Output the (X, Y) coordinate of the center of the cell containing the given text.  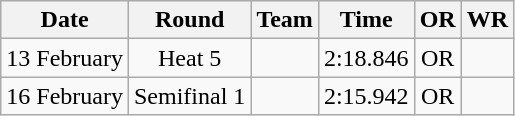
2:15.942 (366, 96)
Time (366, 20)
16 February (65, 96)
Round (189, 20)
13 February (65, 58)
Semifinal 1 (189, 96)
2:18.846 (366, 58)
Date (65, 20)
WR (487, 20)
Heat 5 (189, 58)
Team (285, 20)
